Output the [x, y] coordinate of the center of the cell containing the given text.  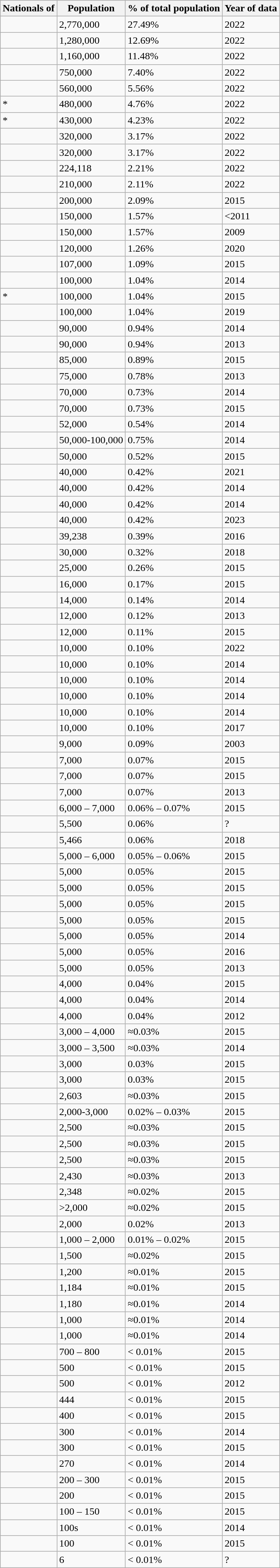
5,000 – 6,000 [91, 856]
27.49% [174, 24]
2009 [251, 232]
1,500 [91, 1256]
0.01% – 0.02% [174, 1240]
200,000 [91, 200]
14,000 [91, 600]
200 [91, 1496]
2003 [251, 744]
1,000 – 2,000 [91, 1240]
>2,000 [91, 1208]
50,000 [91, 456]
2.11% [174, 184]
9,000 [91, 744]
3,000 – 3,500 [91, 1048]
11.48% [174, 56]
2020 [251, 248]
400 [91, 1415]
5,500 [91, 824]
1,280,000 [91, 40]
2,000-3,000 [91, 1112]
107,000 [91, 264]
0.54% [174, 424]
100s [91, 1528]
2,770,000 [91, 24]
0.39% [174, 536]
270 [91, 1463]
100 – 150 [91, 1512]
430,000 [91, 120]
100 [91, 1544]
1.09% [174, 264]
560,000 [91, 88]
1,184 [91, 1288]
1,160,000 [91, 56]
5,466 [91, 840]
2,348 [91, 1192]
<2011 [251, 216]
2019 [251, 312]
0.09% [174, 744]
25,000 [91, 568]
700 – 800 [91, 1352]
5.56% [174, 88]
1.26% [174, 248]
2,430 [91, 1176]
16,000 [91, 584]
85,000 [91, 360]
0.05% – 0.06% [174, 856]
2,603 [91, 1096]
1,200 [91, 1272]
Population [91, 8]
0.78% [174, 376]
39,238 [91, 536]
0.14% [174, 600]
0.11% [174, 632]
224,118 [91, 168]
52,000 [91, 424]
210,000 [91, 184]
Nationals of [29, 8]
2,000 [91, 1224]
Year of data [251, 8]
0.52% [174, 456]
0.17% [174, 584]
200 – 300 [91, 1479]
120,000 [91, 248]
7.40% [174, 72]
0.02% [174, 1224]
2023 [251, 520]
480,000 [91, 104]
4.23% [174, 120]
1,180 [91, 1304]
2.21% [174, 168]
0.75% [174, 440]
0.02% – 0.03% [174, 1112]
6 [91, 1560]
6,000 – 7,000 [91, 808]
50,000-100,000 [91, 440]
0.26% [174, 568]
0.89% [174, 360]
2017 [251, 728]
444 [91, 1400]
30,000 [91, 552]
0.06% – 0.07% [174, 808]
0.32% [174, 552]
75,000 [91, 376]
2.09% [174, 200]
4.76% [174, 104]
0.12% [174, 616]
3,000 – 4,000 [91, 1032]
750,000 [91, 72]
12.69% [174, 40]
2021 [251, 472]
% of total population [174, 8]
